Locate the cell with the specified text and output its [X, Y] center coordinate. 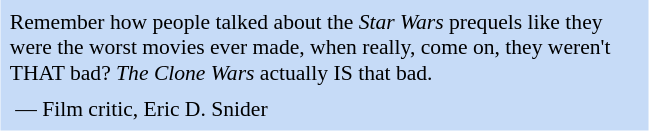
— Film critic, Eric D. Snider [324, 108]
